Determine the [x, y] coordinate at the center of the cell enclosing the given text.  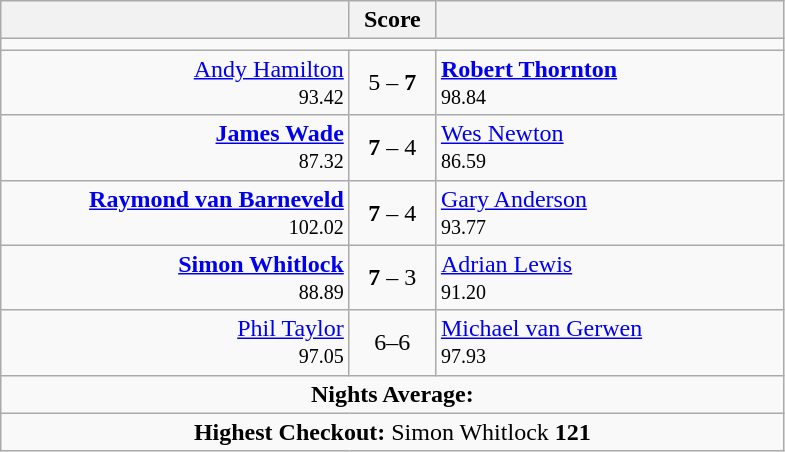
Highest Checkout: Simon Whitlock 121 [392, 432]
Raymond van Barneveld 102.02 [176, 212]
Michael van Gerwen 97.93 [610, 342]
Gary Anderson 93.77 [610, 212]
Robert Thornton 98.84 [610, 82]
5 – 7 [392, 82]
7 – 3 [392, 278]
Simon Whitlock 88.89 [176, 278]
Wes Newton 86.59 [610, 148]
Score [392, 20]
6–6 [392, 342]
James Wade 87.32 [176, 148]
Nights Average: [392, 394]
Andy Hamilton 93.42 [176, 82]
Phil Taylor 97.05 [176, 342]
Adrian Lewis 91.20 [610, 278]
